For the text-containing cell, return its midpoint in [x, y] coordinate format. 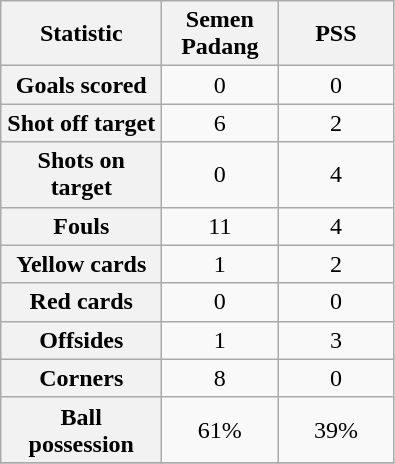
Statistic [82, 34]
Shot off target [82, 123]
61% [220, 430]
Fouls [82, 226]
Shots on target [82, 174]
3 [336, 340]
8 [220, 378]
11 [220, 226]
Red cards [82, 302]
Yellow cards [82, 264]
PSS [336, 34]
39% [336, 430]
Ball possession [82, 430]
6 [220, 123]
Goals scored [82, 85]
Semen Padang [220, 34]
Corners [82, 378]
Offsides [82, 340]
